Return the (x, y) coordinate for the center point of the cell that contains the specified text.  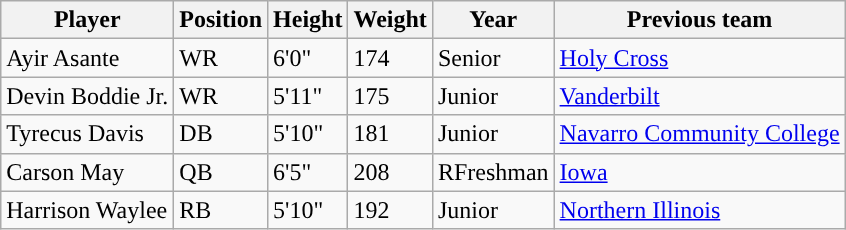
Height (308, 20)
Year (493, 20)
DB (221, 134)
Ayir Asante (88, 58)
192 (390, 210)
Navarro Community College (700, 134)
Northern Illinois (700, 210)
RB (221, 210)
Holy Cross (700, 58)
Devin Boddie Jr. (88, 96)
QB (221, 172)
Carson May (88, 172)
Vanderbilt (700, 96)
Position (221, 20)
208 (390, 172)
Senior (493, 58)
174 (390, 58)
175 (390, 96)
Iowa (700, 172)
181 (390, 134)
Weight (390, 20)
5'11" (308, 96)
Harrison Waylee (88, 210)
Previous team (700, 20)
Player (88, 20)
6'5" (308, 172)
RFreshman (493, 172)
6'0" (308, 58)
Tyrecus Davis (88, 134)
